For the text-containing cell, return its midpoint in [x, y] coordinate format. 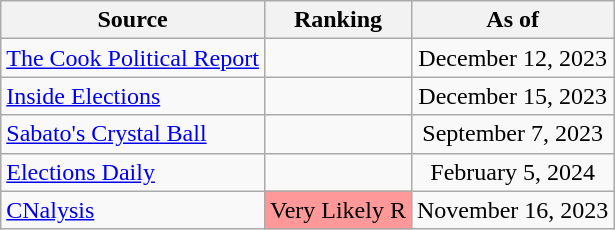
Source [133, 20]
As of [512, 20]
Ranking [338, 20]
Very Likely R [338, 210]
December 15, 2023 [512, 96]
Sabato's Crystal Ball [133, 134]
Elections Daily [133, 172]
The Cook Political Report [133, 58]
CNalysis [133, 210]
February 5, 2024 [512, 172]
November 16, 2023 [512, 210]
Inside Elections [133, 96]
September 7, 2023 [512, 134]
December 12, 2023 [512, 58]
